Extract the [x, y] coordinate from the center of the cell holding the provided text.  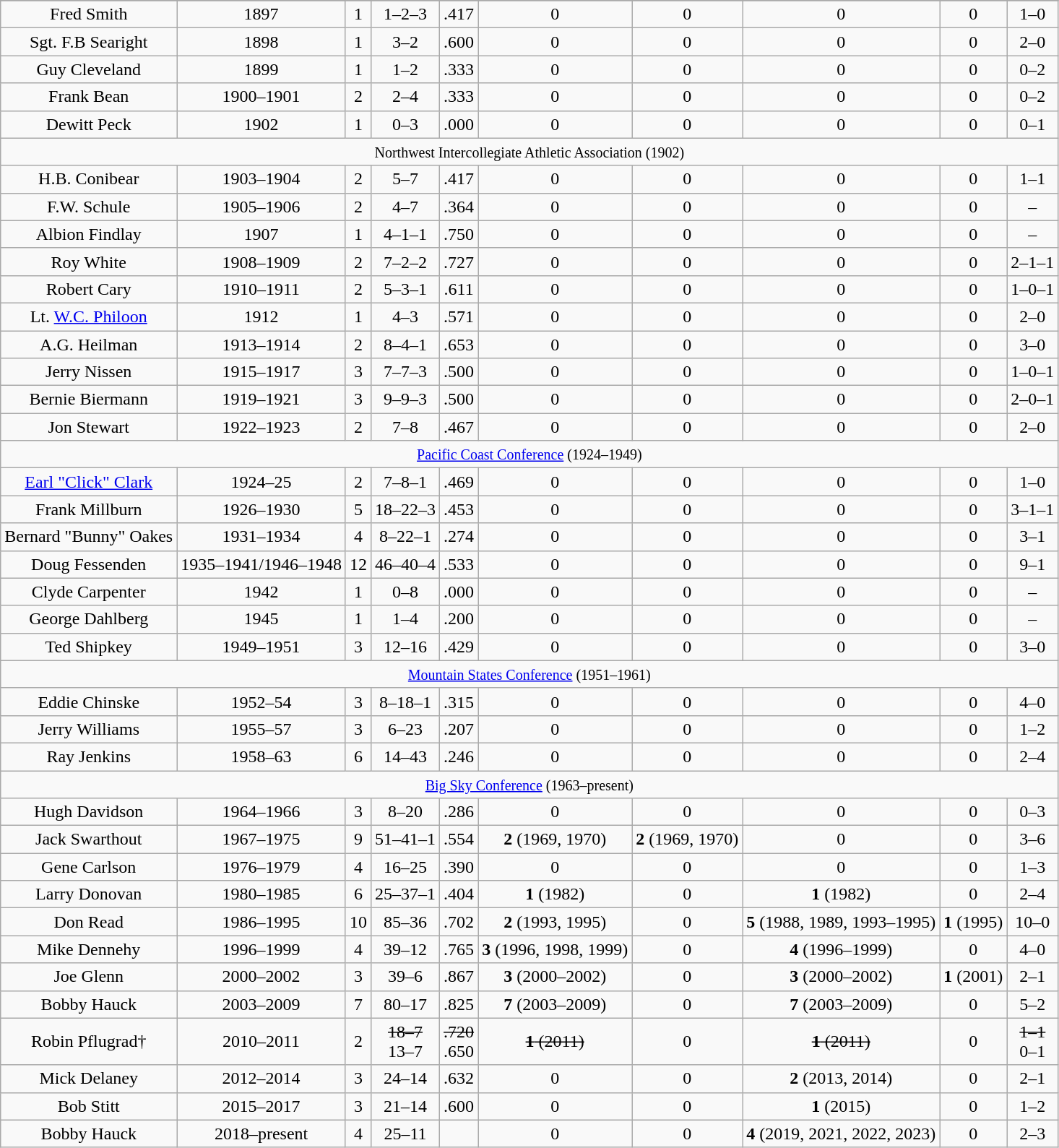
1907 [261, 234]
Eddie Chinske [89, 702]
Bernard "Bunny" Oakes [89, 537]
Gene Carlson [89, 867]
1905–1906 [261, 207]
5 [358, 509]
.404 [459, 894]
2010–2011 [261, 1042]
1915–1917 [261, 372]
18–713–7 [405, 1042]
3 (1996, 1998, 1999) [555, 949]
21–14 [405, 1106]
8–4–1 [405, 345]
1945 [261, 619]
Frank Bean [89, 97]
Bernie Biermann [89, 400]
12 [358, 564]
7–8 [405, 427]
2018–present [261, 1134]
4–7 [405, 207]
18–22–3 [405, 509]
14–43 [405, 756]
7–2–2 [405, 262]
Jack Swarthout [89, 840]
46–40–4 [405, 564]
5–2 [1033, 1004]
1900–1901 [261, 97]
1964–1966 [261, 812]
Sgt. F.B Searight [89, 42]
1919–1921 [261, 400]
Robin Pflugrad† [89, 1042]
Larry Donovan [89, 894]
1935–1941/1946–1948 [261, 564]
10–0 [1033, 922]
.200 [459, 619]
2–0–1 [1033, 400]
.315 [459, 702]
.653 [459, 345]
1 (1995) [974, 922]
1 (2001) [974, 977]
9–1 [1033, 564]
Frank Millburn [89, 509]
5–3–1 [405, 289]
.867 [459, 977]
1912 [261, 316]
1980–1985 [261, 894]
6–23 [405, 729]
4 (1996–1999) [841, 949]
Albion Findlay [89, 234]
1942 [261, 592]
1958–63 [261, 756]
1996–1999 [261, 949]
.750 [459, 234]
1–2–3 [405, 14]
1924–25 [261, 482]
2 (2013, 2014) [841, 1079]
4–1–1 [405, 234]
2000–2002 [261, 977]
.727 [459, 262]
.720.650 [459, 1042]
39–12 [405, 949]
.611 [459, 289]
.364 [459, 207]
.274 [459, 537]
25–37–1 [405, 894]
3–2 [405, 42]
4 (2019, 2021, 2022, 2023) [841, 1134]
2003–2009 [261, 1004]
7–7–3 [405, 372]
1910–1911 [261, 289]
Clyde Carpenter [89, 592]
Big Sky Conference (1963–present) [529, 784]
1–3 [1033, 867]
9 [358, 840]
25–11 [405, 1134]
Bob Stitt [89, 1106]
2–3 [1033, 1134]
7–8–1 [405, 482]
7 [358, 1004]
Ray Jenkins [89, 756]
1–10–1 [1033, 1042]
.554 [459, 840]
1967–1975 [261, 840]
1908–1909 [261, 262]
Robert Cary [89, 289]
24–14 [405, 1079]
Jerry Nissen [89, 372]
1955–57 [261, 729]
5 (1988, 1989, 1993–1995) [841, 922]
.533 [459, 564]
F.W. Schule [89, 207]
3–1 [1033, 537]
8–18–1 [405, 702]
1926–1930 [261, 509]
51–41–1 [405, 840]
Ted Shipkey [89, 647]
George Dahlberg [89, 619]
1–4 [405, 619]
Hugh Davidson [89, 812]
12–16 [405, 647]
Earl "Click" Clark [89, 482]
5–7 [405, 179]
1–1 [1033, 179]
.765 [459, 949]
10 [358, 922]
Fred Smith [89, 14]
8–20 [405, 812]
Northwest Intercollegiate Athletic Association (1902) [529, 152]
H.B. Conibear [89, 179]
.825 [459, 1004]
.429 [459, 647]
1902 [261, 124]
Doug Fessenden [89, 564]
1913–1914 [261, 345]
1952–54 [261, 702]
0–8 [405, 592]
Mike Dennehy [89, 949]
1949–1951 [261, 647]
0–1 [1033, 124]
.453 [459, 509]
1976–1979 [261, 867]
1922–1923 [261, 427]
39–6 [405, 977]
.246 [459, 756]
3–6 [1033, 840]
A.G. Heilman [89, 345]
2012–2014 [261, 1079]
Don Read [89, 922]
3–1–1 [1033, 509]
1986–1995 [261, 922]
9–9–3 [405, 400]
.632 [459, 1079]
1897 [261, 14]
85–36 [405, 922]
.207 [459, 729]
2 (1993, 1995) [555, 922]
80–17 [405, 1004]
1 (2015) [841, 1106]
Mick Delaney [89, 1079]
Jerry Williams [89, 729]
.702 [459, 922]
1899 [261, 69]
.571 [459, 316]
2–1–1 [1033, 262]
Jon Stewart [89, 427]
.390 [459, 867]
Joe Glenn [89, 977]
Roy White [89, 262]
Dewitt Peck [89, 124]
1903–1904 [261, 179]
Lt. W.C. Philoon [89, 316]
.286 [459, 812]
4–3 [405, 316]
2015–2017 [261, 1106]
.467 [459, 427]
8–22–1 [405, 537]
Pacific Coast Conference (1924–1949) [529, 454]
1931–1934 [261, 537]
Mountain States Conference (1951–1961) [529, 674]
1898 [261, 42]
Guy Cleveland [89, 69]
16–25 [405, 867]
.469 [459, 482]
